Locate the cell with the specified text and output its (x, y) center coordinate. 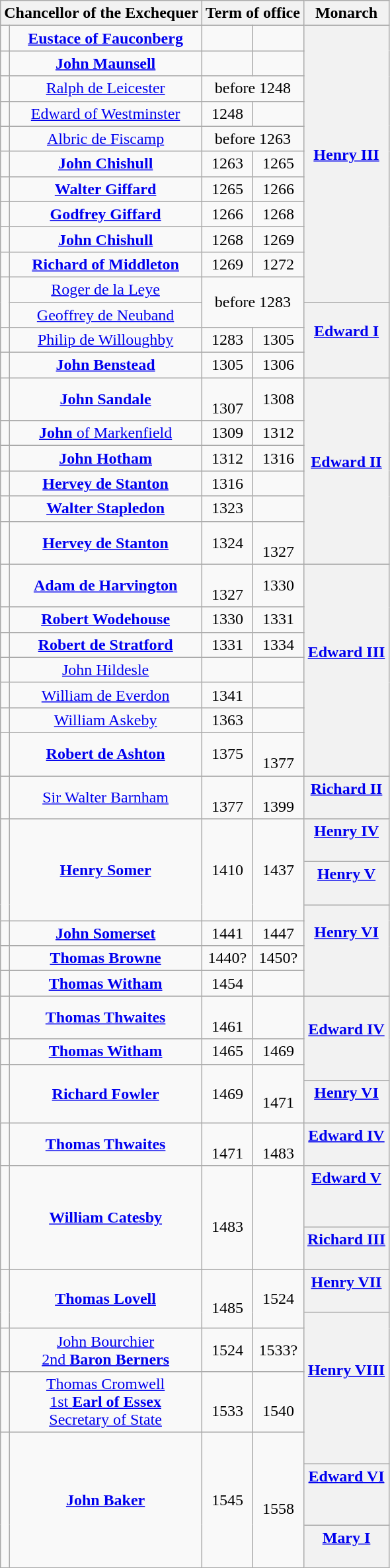
1447 (278, 933)
John of Markenfield (106, 433)
1533 (227, 1402)
1341 (227, 695)
1307 (227, 399)
1375 (227, 754)
1461 (227, 1017)
John Maunsell (106, 63)
Edward II (346, 471)
John Baker (106, 1499)
Edward III (346, 670)
Edward I (346, 340)
1465 (227, 1051)
Sir Walter Barnham (106, 797)
Edward VI (346, 1494)
1558 (278, 1499)
Monarch (346, 13)
William Catesby (106, 1218)
John Benstead (106, 365)
John Bourchier2nd Baron Berners (106, 1350)
1540 (278, 1402)
1363 (227, 720)
Adam de Harvington (106, 585)
Thomas Cromwell1st Earl of EssexSecretary of State (106, 1402)
1533? (278, 1350)
Term of office (253, 13)
before 1263 (253, 139)
1450? (278, 958)
1309 (227, 433)
Eustace of Fauconberg (106, 38)
Henry III (346, 164)
Robert Wodehouse (106, 620)
1485 (227, 1299)
Richard III (346, 1248)
Thomas Browne (106, 958)
Walter Stapledon (106, 509)
Chancellor of the Exchequer (102, 13)
Robert de Stratford (106, 645)
1323 (227, 509)
Richard of Middleton (106, 264)
1306 (278, 365)
Walter Giffard (106, 189)
Henry Somer (106, 870)
Henry VII (346, 1291)
Mary I (346, 1546)
John Somerset (106, 933)
Robert de Ashton (106, 754)
1454 (227, 983)
1283 (227, 340)
Ralph de Leicester (106, 89)
1272 (278, 264)
John Hildesle (106, 670)
1248 (227, 114)
1440? (227, 958)
1334 (278, 645)
Richard II (346, 797)
Edward of Westminster (106, 114)
Godfrey Giffard (106, 214)
1399 (278, 797)
1324 (227, 543)
Albric de Fiscamp (106, 139)
1263 (227, 164)
Roger de la Leye (106, 289)
Richard Fowler (106, 1094)
John Hotham (106, 458)
1437 (278, 870)
William de Everdon (106, 695)
Thomas Lovell (106, 1299)
Geoffrey de Neuband (106, 315)
before 1283 (253, 302)
1410 (227, 870)
1308 (278, 399)
before 1248 (253, 89)
1545 (227, 1499)
Henry V (346, 884)
John Sandale (106, 399)
Philip de Willoughby (106, 340)
1441 (227, 933)
William Askeby (106, 720)
Henry IV (346, 840)
Edward V (346, 1196)
Henry VIII (346, 1388)
